Determine the (X, Y) coordinate at the center of the cell enclosing the given text.  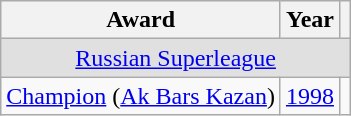
Year (310, 20)
Champion (Ak Bars Kazan) (141, 96)
Russian Superleague (176, 58)
1998 (310, 96)
Award (141, 20)
